Pinpoint the cell where the given text exists, returning its [X, Y] midpoint coordinate. 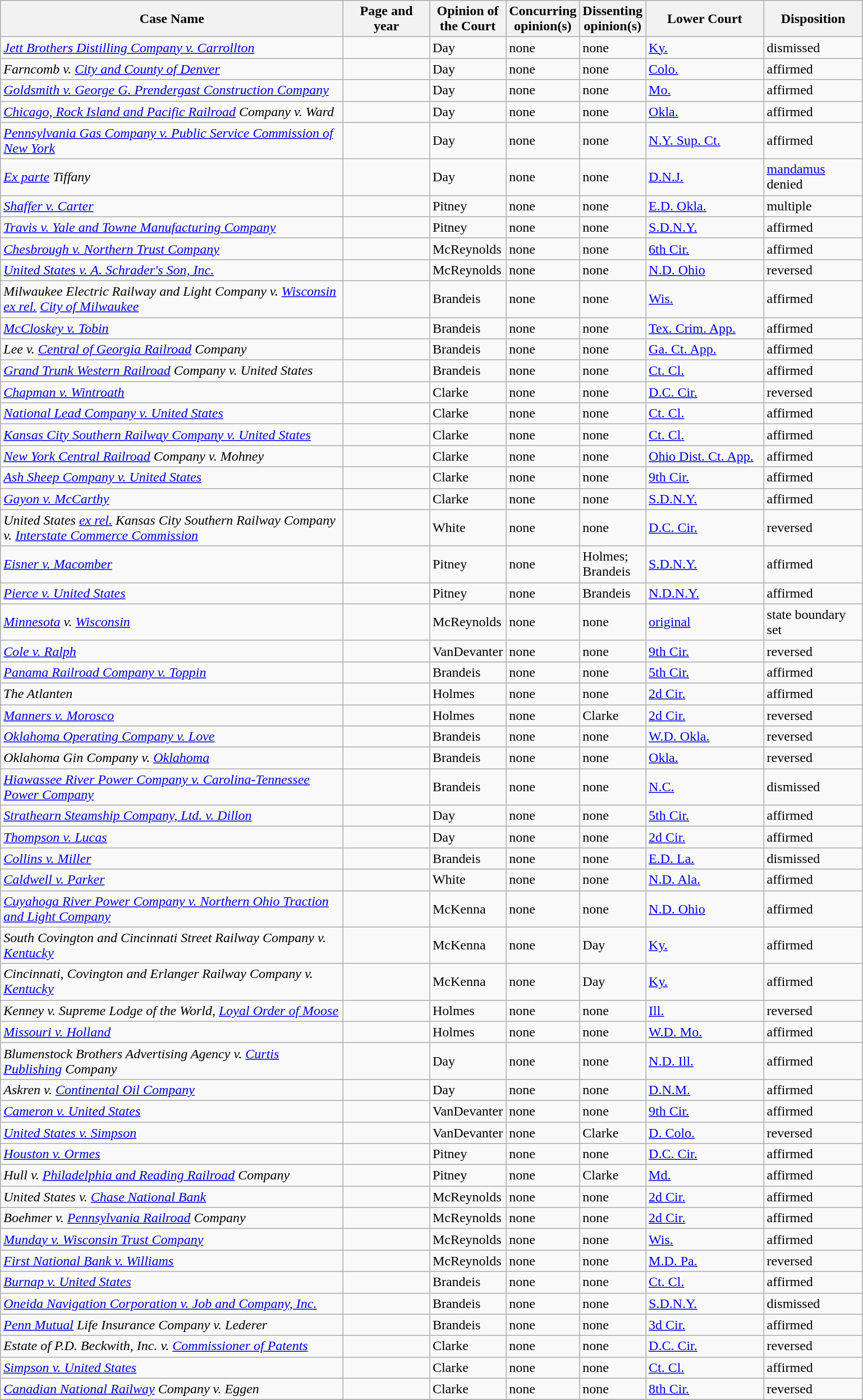
Thompson v. Lucas [172, 837]
Cole v. Ralph [172, 651]
Ash Sheep Company v. United States [172, 478]
South Covington and Cincinnati Street Railway Company v. Kentucky [172, 945]
Collins v. Miller [172, 859]
Canadian National Railway Company v. Eggen [172, 1389]
Pierce v. United States [172, 593]
Askren v. Continental Oil Company [172, 1090]
Kansas City Southern Railway Company v. United States [172, 435]
E.D. Okla. [705, 206]
Caldwell v. Parker [172, 880]
Md. [705, 1176]
Oneida Navigation Corporation v. Job and Company, Inc. [172, 1303]
Dissenting opinion(s) [613, 19]
Oklahoma Operating Company v. Love [172, 737]
Opinion of the Court [467, 19]
Grand Trunk Western Railroad Company v. United States [172, 371]
Ill. [705, 1011]
Munday v. Wisconsin Trust Company [172, 1240]
E.D. La. [705, 859]
Kenney v. Supreme Lodge of the World, Loyal Order of Moose [172, 1011]
The Atlanten [172, 694]
3d Cir. [705, 1325]
Concurring opinion(s) [543, 19]
Missouri v. Holland [172, 1032]
First National Bank v. Williams [172, 1261]
W.D. Mo. [705, 1032]
Eisner v. Macomber [172, 564]
Disposition [813, 19]
Manners v. Morosco [172, 715]
N.C. [705, 787]
Cincinnati, Covington and Erlanger Railway Company v. Kentucky [172, 982]
Milwaukee Electric Railway and Light Company v. Wisconsin ex rel. City of Milwaukee [172, 299]
D. Colo. [705, 1133]
Mo. [705, 90]
Chesbrough v. Northern Trust Company [172, 249]
W.D. Okla. [705, 737]
N.D. Ill. [705, 1061]
United States v. A. Schrader's Son, Inc. [172, 270]
McCloskey v. Tobin [172, 328]
multiple [813, 206]
Page and year [387, 19]
original [705, 622]
Shaffer v. Carter [172, 206]
Blumenstock Brothers Advertising Agency v. Curtis Publishing Company [172, 1061]
Cameron v. United States [172, 1111]
Hiawassee River Power Company v. Carolina-Tennessee Power Company [172, 787]
state boundary set [813, 622]
M.D. Pa. [705, 1261]
Ohio Dist. Ct. App. [705, 456]
Cuyahoga River Power Company v. Northern Ohio Traction and Light Company [172, 909]
United States v. Chase National Bank [172, 1197]
Lee v. Central of Georgia Railroad Company [172, 350]
Burnap v. United States [172, 1282]
Penn Mutual Life Insurance Company v. Lederer [172, 1325]
Chapman v. Wintroath [172, 392]
Panama Railroad Company v. Toppin [172, 672]
Simpson v. United States [172, 1367]
Minnesota v. Wisconsin [172, 622]
Houston v. Ormes [172, 1154]
United States v. Simpson [172, 1133]
Case Name [172, 19]
United States ex rel. Kansas City Southern Railway Company v. Interstate Commerce Commission [172, 527]
Pennsylvania Gas Company v. Public Service Commission of New York [172, 140]
New York Central Railroad Company v. Mohney [172, 456]
Oklahoma Gin Company v. Oklahoma [172, 758]
6th Cir. [705, 249]
Lower Court [705, 19]
Ex parte Tiffany [172, 177]
N.D.N.Y. [705, 593]
Jett Brothers Distilling Company v. Carrollton [172, 48]
National Lead Company v. United States [172, 414]
Holmes; Brandeis [613, 564]
Colo. [705, 69]
Estate of P.D. Beckwith, Inc. v. Commissioner of Patents [172, 1346]
N.D. Ala. [705, 880]
Hull v. Philadelphia and Reading Railroad Company [172, 1176]
Farncomb v. City and County of Denver [172, 69]
N.Y. Sup. Ct. [705, 140]
Boehmer v. Pennsylvania Railroad Company [172, 1218]
D.N.J. [705, 177]
Chicago, Rock Island and Pacific Railroad Company v. Ward [172, 112]
Gayon v. McCarthy [172, 499]
Travis v. Yale and Towne Manufacturing Company [172, 227]
Tex. Crim. App. [705, 328]
8th Cir. [705, 1389]
mandamus denied [813, 177]
Strathearn Steamship Company, Ltd. v. Dillon [172, 816]
D.N.M. [705, 1090]
Ga. Ct. App. [705, 350]
Goldsmith v. George G. Prendergast Construction Company [172, 90]
